Identify which cell holds the provided text, then report its [x, y] central coordinate. 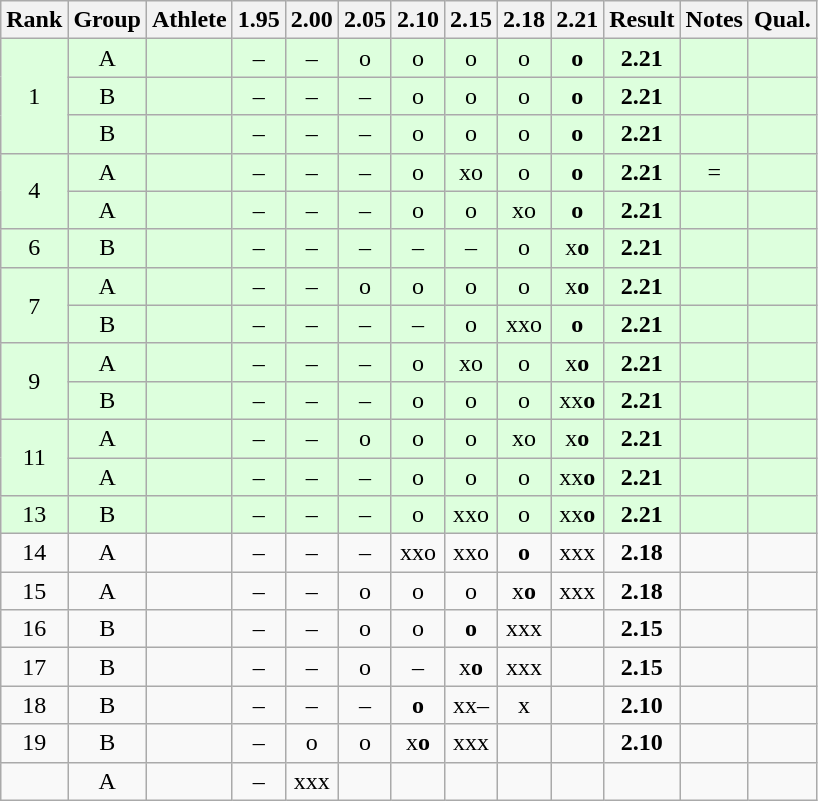
9 [34, 381]
4 [34, 191]
7 [34, 305]
1 [34, 96]
Result [642, 20]
Notes [714, 20]
18 [34, 705]
2.05 [364, 20]
11 [34, 457]
19 [34, 743]
= [714, 172]
1.95 [258, 20]
Rank [34, 20]
6 [34, 248]
13 [34, 515]
xx– [470, 705]
Group [108, 20]
17 [34, 667]
16 [34, 629]
Athlete [190, 20]
Qual. [782, 20]
14 [34, 553]
2.00 [312, 20]
x [524, 705]
15 [34, 591]
